Determine the [x, y] coordinate at the center of the cell enclosing the given text.  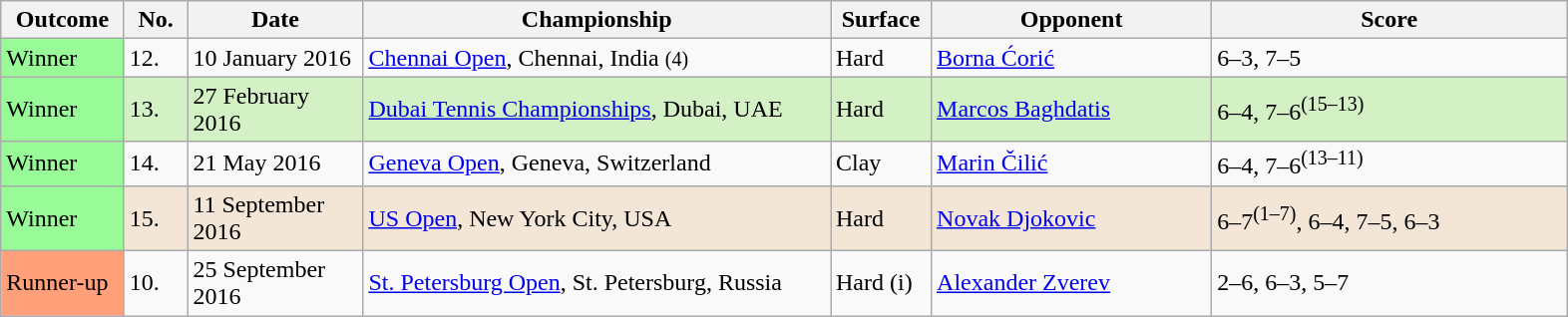
St. Petersburg Open, St. Petersburg, Russia [596, 283]
11 September 2016 [275, 217]
Championship [596, 20]
Marcos Baghdatis [1071, 110]
Dubai Tennis Championships, Dubai, UAE [596, 110]
2–6, 6–3, 5–7 [1389, 283]
14. [156, 163]
13. [156, 110]
25 September 2016 [275, 283]
10. [156, 283]
6–3, 7–5 [1389, 58]
Runner-up [63, 283]
Clay [880, 163]
12. [156, 58]
6–4, 7–6(13–11) [1389, 163]
10 January 2016 [275, 58]
Opponent [1071, 20]
Alexander Zverev [1071, 283]
Hard (i) [880, 283]
Surface [880, 20]
Novak Djokovic [1071, 217]
Marin Čilić [1071, 163]
No. [156, 20]
6–7(1–7), 6–4, 7–5, 6–3 [1389, 217]
6–4, 7–6(15–13) [1389, 110]
Geneva Open, Geneva, Switzerland [596, 163]
15. [156, 217]
US Open, New York City, USA [596, 217]
Outcome [63, 20]
Score [1389, 20]
Chennai Open, Chennai, India (4) [596, 58]
27 February 2016 [275, 110]
Date [275, 20]
21 May 2016 [275, 163]
Borna Ćorić [1071, 58]
